From the cell containing the given text, extract its center point as [x, y] coordinate. 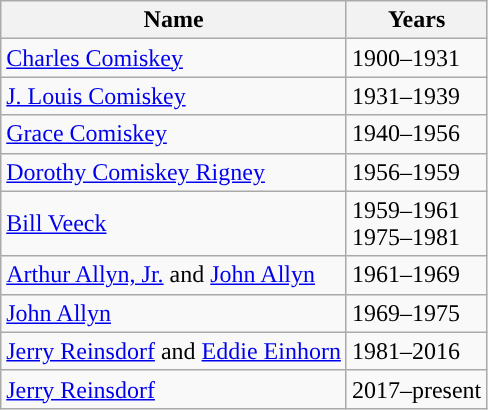
Grace Comiskey [174, 134]
Jerry Reinsdorf [174, 389]
Arthur Allyn, Jr. and John Allyn [174, 275]
Jerry Reinsdorf and Eddie Einhorn [174, 351]
1981–2016 [416, 351]
John Allyn [174, 313]
Charles Comiskey [174, 58]
Bill Veeck [174, 224]
J. Louis Comiskey [174, 96]
Name [174, 20]
1900–1931 [416, 58]
1959–19611975–1981 [416, 224]
Years [416, 20]
1931–1939 [416, 96]
1940–1956 [416, 134]
1969–1975 [416, 313]
1961–1969 [416, 275]
Dorothy Comiskey Rigney [174, 172]
2017–present [416, 389]
1956–1959 [416, 172]
